Determine the [x, y] coordinate at the center of the cell enclosing the given text.  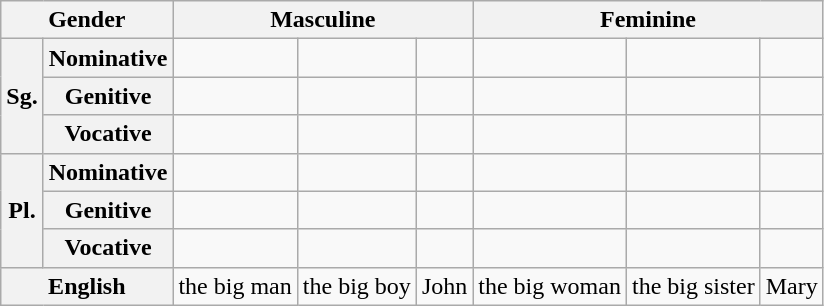
Mary [792, 286]
John [444, 286]
the big boy [356, 286]
the big woman [550, 286]
Pl. [22, 210]
Masculine [323, 20]
the big man [235, 286]
Sg. [22, 96]
Gender [87, 20]
the big sister [693, 286]
Feminine [648, 20]
English [87, 286]
